Provide the (x, y) coordinate of the cell's center where the given text is located.  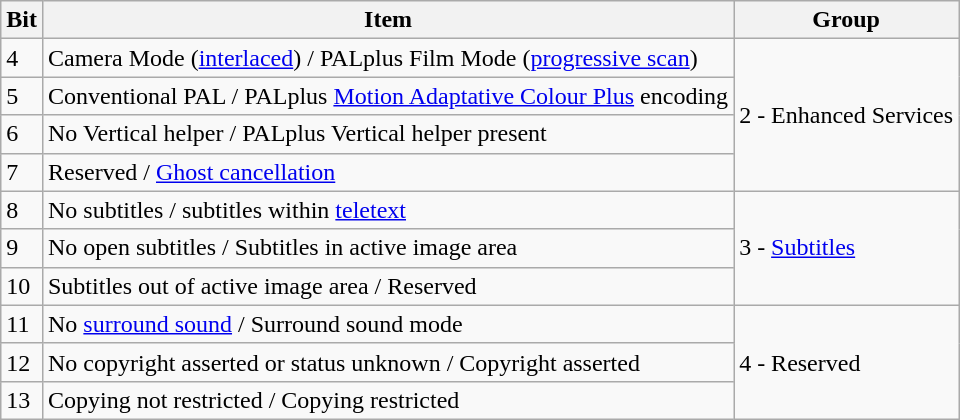
7 (22, 172)
Camera Mode (interlaced) / PALplus Film Mode (progressive scan) (388, 58)
No surround sound / Surround sound mode (388, 324)
2 - Enhanced Services (846, 115)
10 (22, 286)
Copying not restricted / Copying restricted (388, 400)
8 (22, 210)
4 - Reserved (846, 362)
Conventional PAL / PALplus Motion Adaptative Colour Plus encoding (388, 96)
12 (22, 362)
6 (22, 134)
Reserved / Ghost cancellation (388, 172)
Subtitles out of active image area / Reserved (388, 286)
3 - Subtitles (846, 248)
11 (22, 324)
No subtitles / subtitles within teletext (388, 210)
13 (22, 400)
4 (22, 58)
9 (22, 248)
Item (388, 20)
No copyright asserted or status unknown / Copyright asserted (388, 362)
Bit (22, 20)
Group (846, 20)
5 (22, 96)
No open subtitles / Subtitles in active image area (388, 248)
No Vertical helper / PALplus Vertical helper present (388, 134)
